From the cell containing the given text, extract its center point as [X, Y] coordinate. 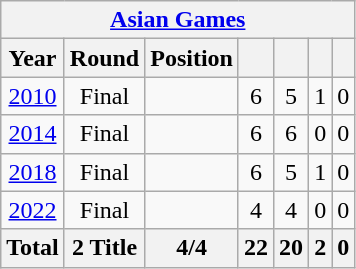
Year [33, 58]
22 [256, 248]
2 Title [104, 248]
Round [104, 58]
2014 [33, 134]
2 [320, 248]
Total [33, 248]
4/4 [192, 248]
Position [192, 58]
20 [292, 248]
Asian Games [178, 20]
2010 [33, 96]
2022 [33, 210]
2018 [33, 172]
